Identify which cell holds the provided text, then report its [x, y] central coordinate. 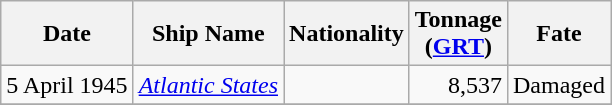
Atlantic States [208, 85]
Nationality [347, 34]
Fate [558, 34]
Tonnage(GRT) [458, 34]
5 April 1945 [67, 85]
Ship Name [208, 34]
Damaged [558, 85]
8,537 [458, 85]
Date [67, 34]
